Output the [x, y] coordinate of the center of the cell containing the given text.  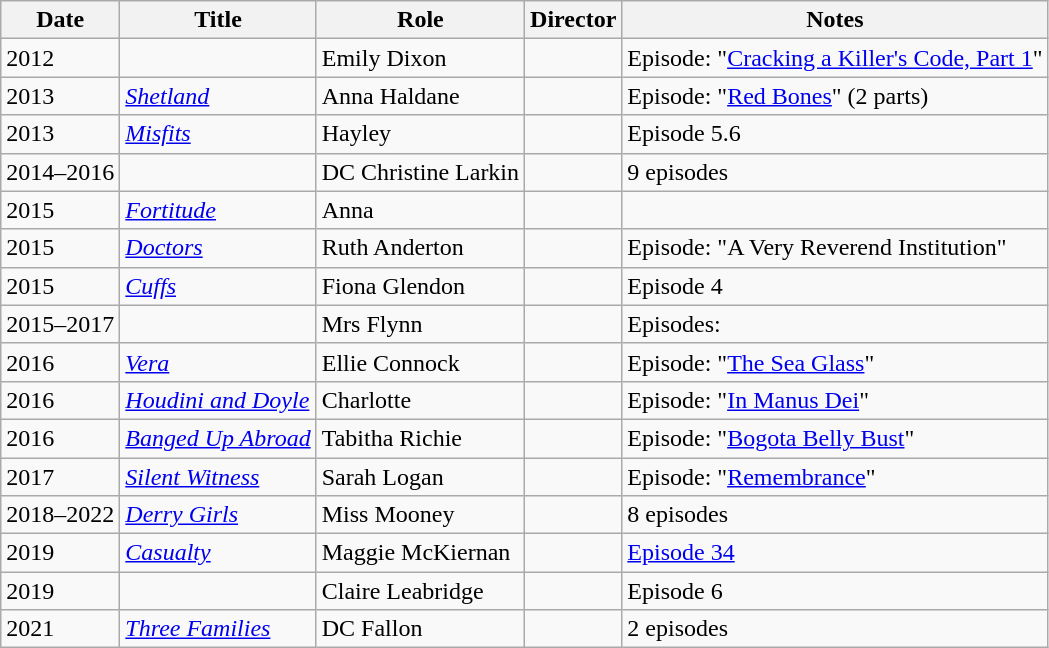
Doctors [218, 248]
Anna Haldane [420, 96]
Episode 34 [835, 553]
Sarah Logan [420, 477]
Derry Girls [218, 515]
Ruth Anderton [420, 248]
Three Families [218, 629]
Emily Dixon [420, 58]
Date [60, 20]
Shetland [218, 96]
Episode 5.6 [835, 134]
2021 [60, 629]
Ellie Connock [420, 362]
Episode: "Cracking a Killer's Code, Part 1" [835, 58]
Maggie McKiernan [420, 553]
Cuffs [218, 286]
DC Christine Larkin [420, 172]
Silent Witness [218, 477]
Episode: "The Sea Glass" [835, 362]
Notes [835, 20]
Miss Mooney [420, 515]
Role [420, 20]
Episode: "Bogota Belly Bust" [835, 438]
Vera [218, 362]
2014–2016 [60, 172]
Episode 6 [835, 591]
Banged Up Abroad [218, 438]
Charlotte [420, 400]
Episodes: [835, 324]
Casualty [218, 553]
Hayley [420, 134]
Misfits [218, 134]
Episode 4 [835, 286]
9 episodes [835, 172]
Houdini and Doyle [218, 400]
DC Fallon [420, 629]
Episode: "Red Bones" (2 parts) [835, 96]
8 episodes [835, 515]
2015–2017 [60, 324]
2017 [60, 477]
Mrs Flynn [420, 324]
Tabitha Richie [420, 438]
Fiona Glendon [420, 286]
Anna [420, 210]
Claire Leabridge [420, 591]
2018–2022 [60, 515]
Title [218, 20]
2012 [60, 58]
2 episodes [835, 629]
Episode: "Remembrance" [835, 477]
Director [574, 20]
Fortitude [218, 210]
Episode: "A Very Reverend Institution" [835, 248]
Episode: "In Manus Dei" [835, 400]
